Provide the (X, Y) coordinate of the cell's center where the given text is located.  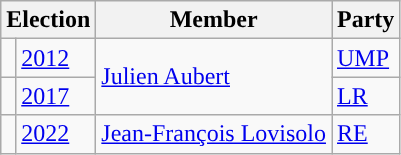
Member (214, 20)
UMP (366, 58)
2017 (56, 96)
Julien Aubert (214, 77)
LR (366, 96)
Jean-François Lovisolo (214, 134)
2012 (56, 58)
RE (366, 134)
2022 (56, 134)
Party (366, 20)
Election (48, 20)
